Return the [x, y] coordinate for the center point of the cell that contains the specified text.  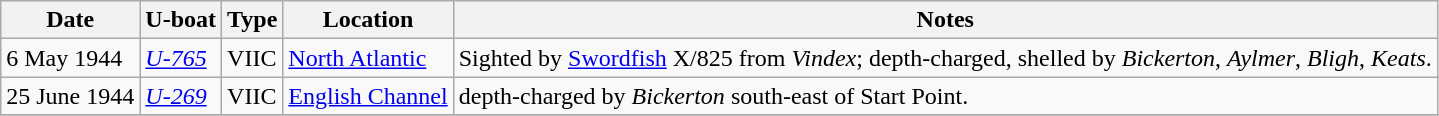
Notes [945, 20]
Date [70, 20]
Type [252, 20]
U-boat [181, 20]
Location [368, 20]
depth-charged by Bickerton south-east of Start Point. [945, 96]
6 May 1944 [70, 58]
North Atlantic [368, 58]
Sighted by Swordfish X/825 from Vindex; depth-charged, shelled by Bickerton, Aylmer, Bligh, Keats. [945, 58]
25 June 1944 [70, 96]
U-765 [181, 58]
English Channel [368, 96]
U-269 [181, 96]
